For the text-containing cell, return its midpoint in [x, y] coordinate format. 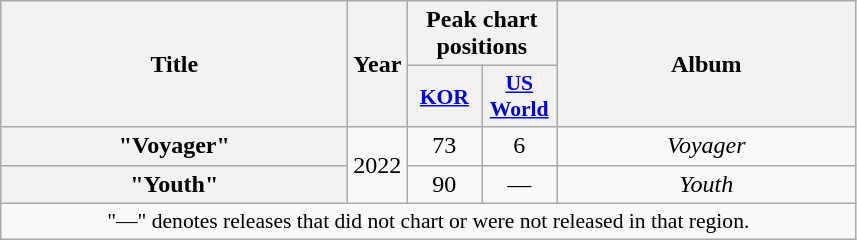
Peak chart positions [482, 34]
— [520, 184]
6 [520, 146]
"—" denotes releases that did not chart or were not released in that region. [428, 221]
2022 [378, 165]
Title [174, 64]
90 [444, 184]
Voyager [706, 146]
"Voyager" [174, 146]
Album [706, 64]
Year [378, 64]
USWorld [520, 96]
KOR [444, 96]
"Youth" [174, 184]
73 [444, 146]
Youth [706, 184]
